Capture the cell that displays the provided text and extract its (x, y) central coordinate. 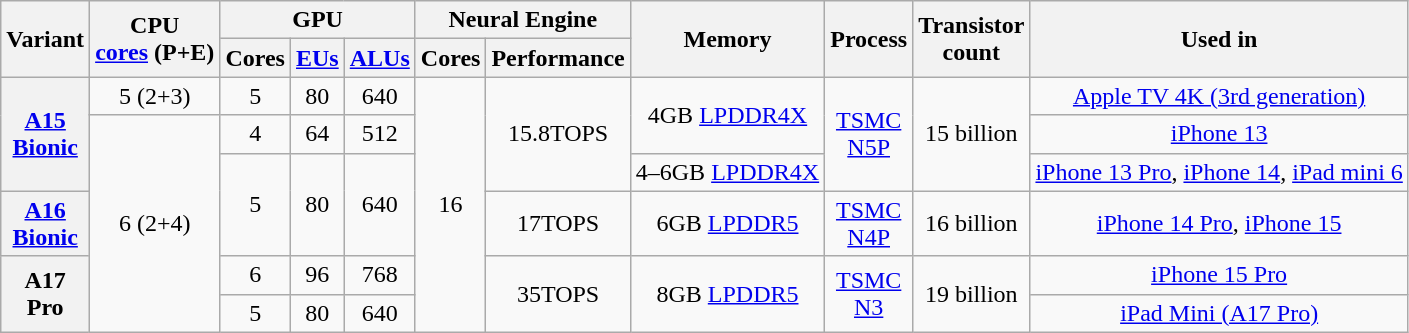
96 (317, 275)
4 (256, 134)
4GB LPDDR4X (727, 115)
15.8TOPS (558, 134)
16 (450, 204)
A16Bionic (46, 224)
15 billion (972, 134)
iPad Mini (A17 Pro) (1219, 313)
8GB LPDDR5 (727, 294)
EUs (317, 58)
iPhone 13 (1219, 134)
6GB LPDDR5 (727, 224)
iPhone 13 Pro, iPhone 14, iPad mini 6 (1219, 172)
iPhone 14 Pro, iPhone 15 (1219, 224)
Memory (727, 39)
Performance (558, 58)
64 (317, 134)
Process (869, 39)
17TOPS (558, 224)
768 (380, 275)
GPU (318, 20)
A17Pro (46, 294)
Apple TV 4K (3rd generation) (1219, 96)
4–6GB LPDDR4X (727, 172)
35TOPS (558, 294)
TSMC N3 (869, 294)
Neural Engine (522, 20)
6 (256, 275)
Variant (46, 39)
6 (2+4) (155, 224)
ALUs (380, 58)
19 billion (972, 294)
512 (380, 134)
Transistorcount (972, 39)
CPUcores (P+E) (155, 39)
16 billion (972, 224)
TSMC N4P (869, 224)
A15Bionic (46, 134)
5 (2+3) (155, 96)
iPhone 15 Pro (1219, 275)
TSMC N5P (869, 134)
Used in (1219, 39)
